Find where the given text appears and provide that cell's center as [x, y] coordinate. 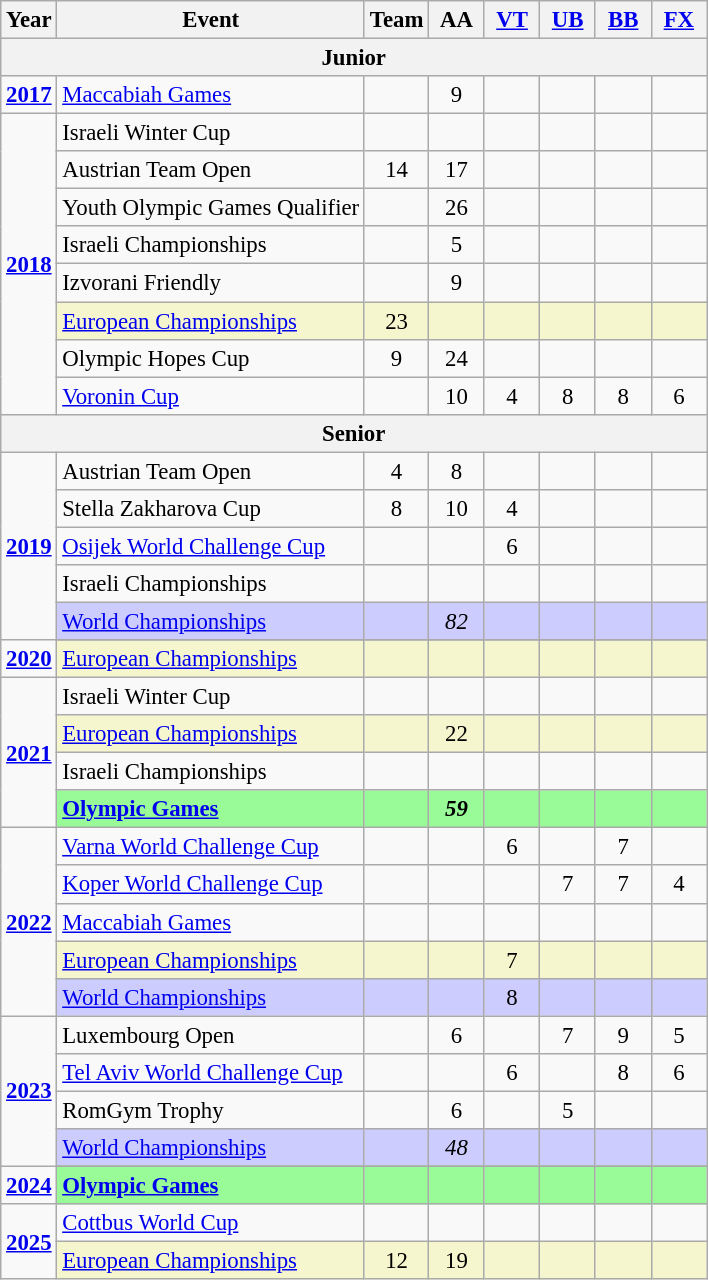
Senior [354, 433]
Youth Olympic Games Qualifier [211, 208]
12 [396, 1261]
Year [29, 20]
Varna World Challenge Cup [211, 847]
82 [457, 621]
Voronin Cup [211, 396]
Luxembourg Open [211, 1035]
2020 [29, 659]
Stella Zakharova Cup [211, 509]
24 [457, 358]
VT [512, 20]
2024 [29, 1185]
Izvorani Friendly [211, 283]
48 [457, 1148]
Team [396, 20]
FX [679, 20]
Osijek World Challenge Cup [211, 546]
BB [623, 20]
26 [457, 208]
Olympic Hopes Cup [211, 358]
2022 [29, 922]
23 [396, 321]
22 [457, 734]
2025 [29, 1242]
Cottbus World Cup [211, 1223]
RomGym Trophy [211, 1110]
Tel Aviv World Challenge Cup [211, 1073]
19 [457, 1261]
AA [457, 20]
17 [457, 170]
2021 [29, 753]
2023 [29, 1091]
Event [211, 20]
2019 [29, 546]
2017 [29, 95]
UB [568, 20]
2018 [29, 264]
59 [457, 809]
Junior [354, 58]
14 [396, 170]
Koper World Challenge Cup [211, 885]
